Return [X, Y] of the center of cell containing provided text 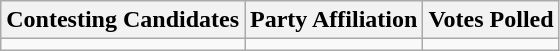
Contesting Candidates [123, 20]
Votes Polled [491, 20]
Party Affiliation [334, 20]
